From the cell containing the given text, extract its center point as [X, Y] coordinate. 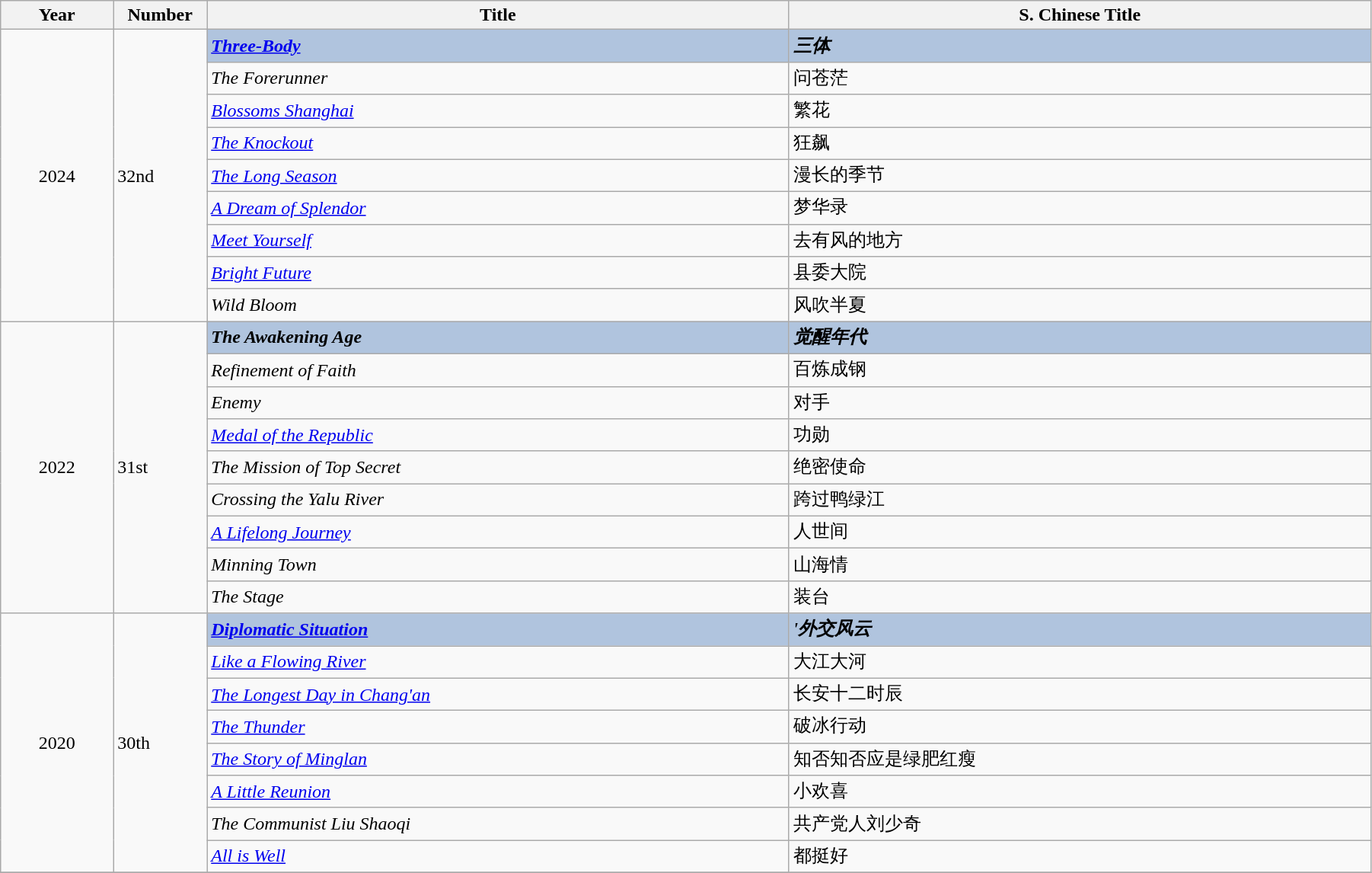
Wild Bloom [498, 305]
Blossoms Shanghai [498, 111]
大江大河 [1080, 663]
繁花 [1080, 111]
问苍茫 [1080, 78]
A Lifelong Journey [498, 532]
三体 [1080, 46]
长安十二时辰 [1080, 695]
'外交风云 [1080, 629]
都挺好 [1080, 856]
30th [160, 743]
装台 [1080, 597]
Year [57, 15]
知否知否应是绿肥红瘦 [1080, 759]
The Knockout [498, 143]
Meet Yourself [498, 241]
Bright Future [498, 273]
山海情 [1080, 565]
The Story of Minglan [498, 759]
The Communist Liu Shaoqi [498, 824]
31st [160, 468]
梦华录 [1080, 209]
The Thunder [498, 727]
The Mission of Top Secret [498, 468]
The Longest Day in Chang'an [498, 695]
人世间 [1080, 532]
对手 [1080, 402]
2022 [57, 468]
Like a Flowing River [498, 663]
A Dream of Splendor [498, 209]
破冰行动 [1080, 727]
县委大院 [1080, 273]
Title [498, 15]
小欢喜 [1080, 792]
百炼成钢 [1080, 370]
绝密使命 [1080, 468]
2024 [57, 175]
Diplomatic Situation [498, 629]
The Forerunner [498, 78]
Minning Town [498, 565]
功勋 [1080, 436]
32nd [160, 175]
The Long Season [498, 175]
去有风的地方 [1080, 241]
Crossing the Yalu River [498, 500]
The Awakening Age [498, 338]
Enemy [498, 402]
狂飙 [1080, 143]
漫长的季节 [1080, 175]
All is Well [498, 856]
A Little Reunion [498, 792]
Number [160, 15]
跨过鸭绿江 [1080, 500]
The Stage [498, 597]
Medal of the Republic [498, 436]
风吹半夏 [1080, 305]
S. Chinese Title [1080, 15]
共产党人刘少奇 [1080, 824]
觉醒年代 [1080, 338]
Refinement of Faith [498, 370]
Three-Body [498, 46]
2020 [57, 743]
